Scan for the cell matching the given text and deliver its [x, y] coordinate at center. 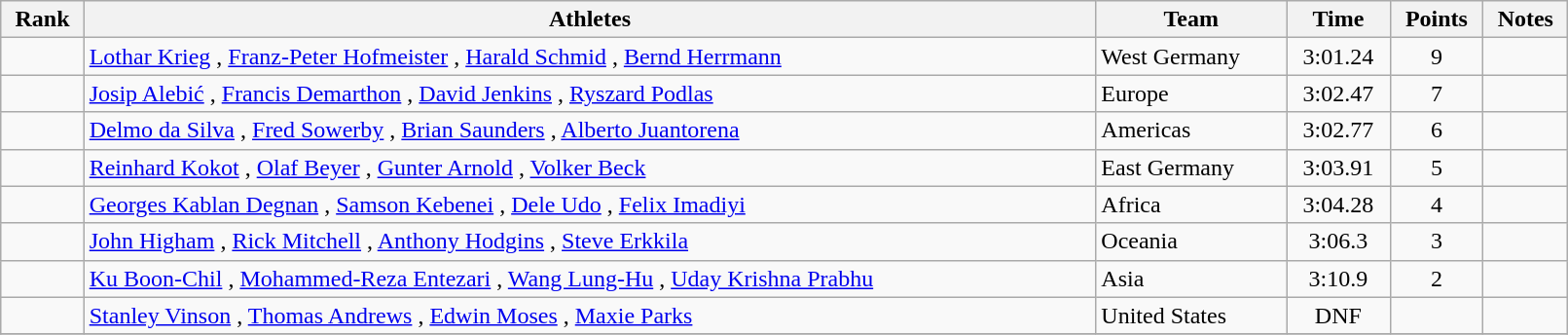
3:04.28 [1339, 205]
Time [1339, 19]
2 [1437, 279]
3:02.77 [1339, 130]
Africa [1191, 205]
4 [1437, 205]
6 [1437, 130]
Rank [43, 19]
Stanley Vinson , Thomas Andrews , Edwin Moses , Maxie Parks [590, 316]
Team [1191, 19]
Americas [1191, 130]
3:03.91 [1339, 167]
3:02.47 [1339, 93]
Ku Boon-Chil , Mohammed-Reza Entezari , Wang Lung-Hu , Uday Krishna Prabhu [590, 279]
East Germany [1191, 167]
3:10.9 [1339, 279]
Delmo da Silva , Fred Sowerby , Brian Saunders , Alberto Juantorena [590, 130]
Notes [1526, 19]
Points [1437, 19]
9 [1437, 56]
7 [1437, 93]
3 [1437, 242]
United States [1191, 316]
Europe [1191, 93]
3:01.24 [1339, 56]
5 [1437, 167]
3:06.3 [1339, 242]
Josip Alebić , Francis Demarthon , David Jenkins , Ryszard Podlas [590, 93]
Athletes [590, 19]
DNF [1339, 316]
Asia [1191, 279]
Georges Kablan Degnan , Samson Kebenei , Dele Udo , Felix Imadiyi [590, 205]
Reinhard Kokot , Olaf Beyer , Gunter Arnold , Volker Beck [590, 167]
Lothar Krieg , Franz-Peter Hofmeister , Harald Schmid , Bernd Herrmann [590, 56]
John Higham , Rick Mitchell , Anthony Hodgins , Steve Erkkila [590, 242]
Oceania [1191, 242]
West Germany [1191, 56]
